Provide the [X, Y] coordinate of the cell's center where the given text is located.  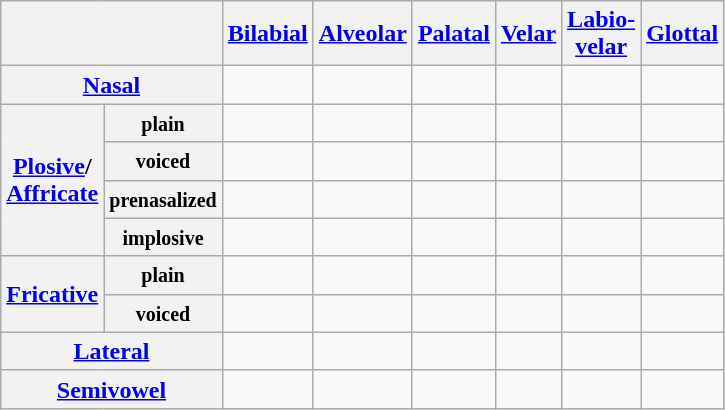
Glottal [682, 34]
Fricative [52, 294]
Nasal [112, 85]
Labio-velar [602, 34]
Bilabial [268, 34]
Alveolar [362, 34]
Palatal [454, 34]
Lateral [112, 351]
implosive [163, 237]
Plosive/Affricate [52, 180]
Velar [528, 34]
Semivowel [112, 389]
prenasalized [163, 199]
